Scan for the cell matching the given text and deliver its [X, Y] coordinate at center. 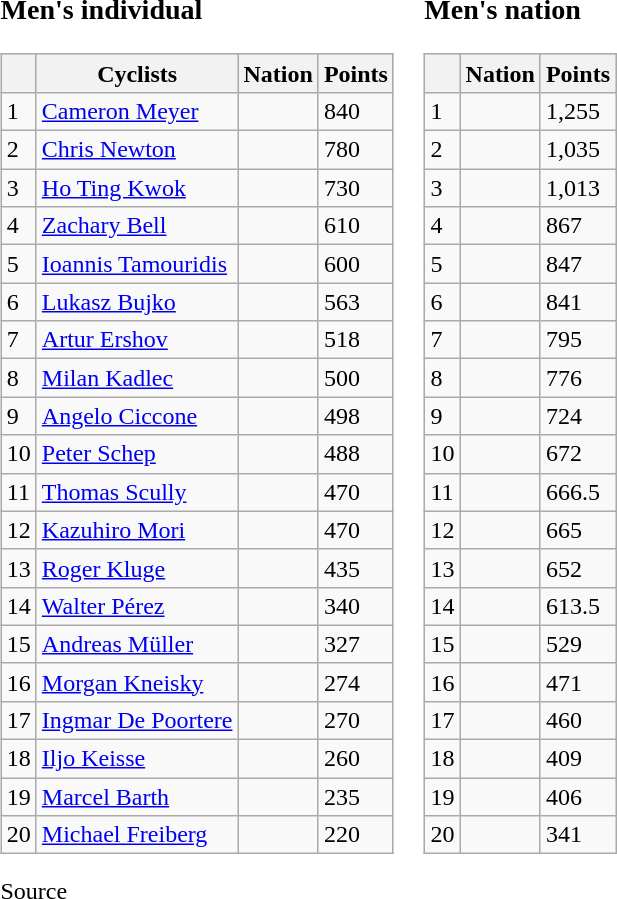
471 [578, 682]
Michael Freiberg [137, 835]
795 [578, 340]
Kazuhiro Mori [137, 530]
652 [578, 568]
867 [578, 226]
235 [356, 797]
Zachary Bell [137, 226]
665 [578, 530]
498 [356, 416]
488 [356, 454]
327 [356, 644]
220 [356, 835]
841 [578, 302]
666.5 [578, 492]
500 [356, 378]
Chris Newton [137, 150]
270 [356, 720]
776 [578, 378]
406 [578, 797]
563 [356, 302]
Thomas Scully [137, 492]
Iljo Keisse [137, 759]
Roger Kluge [137, 568]
341 [578, 835]
Ingmar De Poortere [137, 720]
Lukasz Bujko [137, 302]
1,035 [578, 150]
Milan Kadlec [137, 378]
460 [578, 720]
1,255 [578, 111]
610 [356, 226]
Walter Pérez [137, 606]
Angelo Ciccone [137, 416]
274 [356, 682]
435 [356, 568]
340 [356, 606]
409 [578, 759]
Marcel Barth [137, 797]
260 [356, 759]
529 [578, 644]
1,013 [578, 188]
730 [356, 188]
518 [356, 340]
Cyclists [137, 73]
Ho Ting Kwok [137, 188]
840 [356, 111]
600 [356, 264]
Ioannis Tamouridis [137, 264]
724 [578, 416]
Cameron Meyer [137, 111]
Morgan Kneisky [137, 682]
Artur Ershov [137, 340]
780 [356, 150]
613.5 [578, 606]
Peter Schep [137, 454]
847 [578, 264]
672 [578, 454]
Andreas Müller [137, 644]
